Locate the cell with the specified text and output its (x, y) center coordinate. 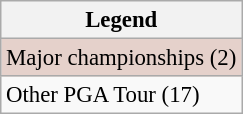
Legend (122, 20)
Other PGA Tour (17) (122, 95)
Major championships (2) (122, 58)
